Provide the (X, Y) coordinate of the cell's center where the given text is located.  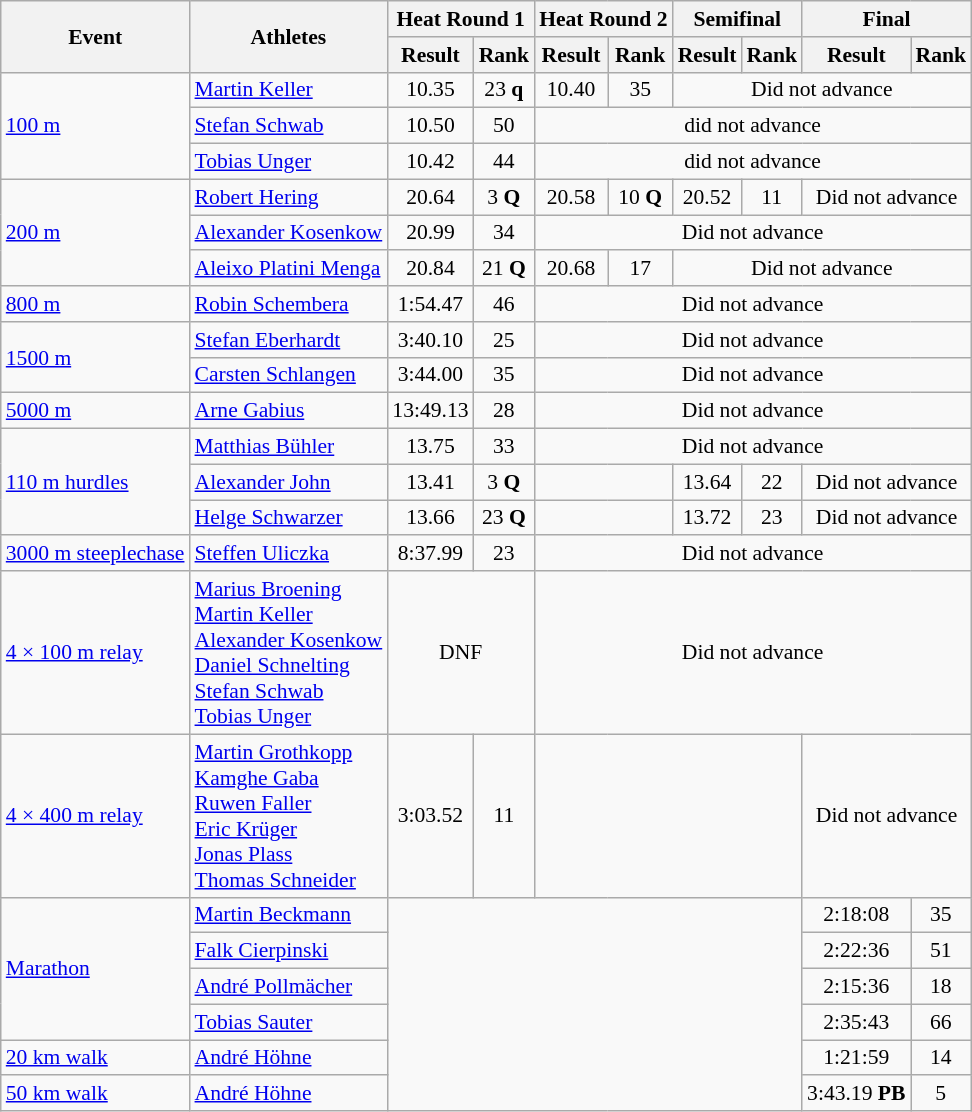
Semifinal (738, 19)
50 (504, 126)
13:49.13 (430, 411)
Robert Hering (289, 197)
4 × 400 m relay (96, 816)
Martin Keller (289, 90)
10.40 (571, 90)
800 m (96, 304)
13.66 (430, 518)
13.75 (430, 447)
5000 m (96, 411)
20.64 (430, 197)
Martin GrothkoppKamghe GabaRuwen FallerEric KrügerJonas PlassThomas Schneider (289, 816)
Final (886, 19)
13.64 (708, 482)
10.50 (430, 126)
20.99 (430, 233)
110 m hurdles (96, 482)
1:54.47 (430, 304)
20.84 (430, 269)
Athletes (289, 36)
Stefan Eberhardt (289, 340)
Arne Gabius (289, 411)
200 m (96, 232)
3:40.10 (430, 340)
14 (940, 1058)
2:22:36 (856, 951)
34 (504, 233)
23 Q (504, 518)
2:35:43 (856, 1022)
25 (504, 340)
1500 m (96, 358)
28 (504, 411)
10.35 (430, 90)
100 m (96, 126)
Stefan Schwab (289, 126)
Alexander John (289, 482)
Tobias Unger (289, 162)
20.52 (708, 197)
3000 m steeplechase (96, 554)
Falk Cierpinski (289, 951)
Alexander Kosenkow (289, 233)
DNF (460, 652)
18 (940, 987)
21 Q (504, 269)
Tobias Sauter (289, 1022)
Robin Schembera (289, 304)
4 × 100 m relay (96, 652)
2:18:08 (856, 915)
10 Q (640, 197)
2:15:36 (856, 987)
Matthias Bühler (289, 447)
20.68 (571, 269)
Steffen Uliczka (289, 554)
Helge Schwarzer (289, 518)
3:43.19 PB (856, 1094)
André Pollmächer (289, 987)
66 (940, 1022)
13.41 (430, 482)
Event (96, 36)
33 (504, 447)
51 (940, 951)
3:44.00 (430, 375)
Marathon (96, 968)
Martin Beckmann (289, 915)
Aleixo Platini Menga (289, 269)
17 (640, 269)
22 (772, 482)
20.58 (571, 197)
23 q (504, 90)
1:21:59 (856, 1058)
Heat Round 1 (460, 19)
10.42 (430, 162)
8:37.99 (430, 554)
46 (504, 304)
5 (940, 1094)
44 (504, 162)
Marius BroeningMartin KellerAlexander KosenkowDaniel SchneltingStefan SchwabTobias Unger (289, 652)
13.72 (708, 518)
20 km walk (96, 1058)
50 km walk (96, 1094)
Heat Round 2 (603, 19)
Carsten Schlangen (289, 375)
3:03.52 (430, 816)
